Output the [x, y] coordinate of the center of the cell containing the given text.  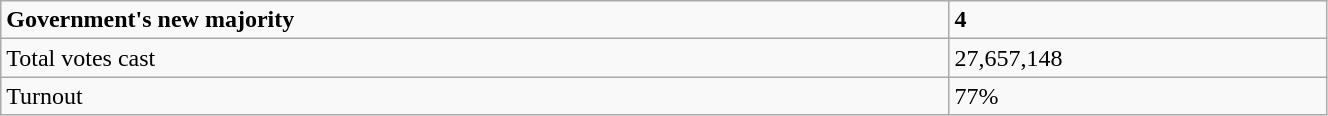
4 [1138, 20]
77% [1138, 96]
27,657,148 [1138, 58]
Turnout [475, 96]
Total votes cast [475, 58]
Government's new majority [475, 20]
